Find where the given text appears and provide that cell's center as (X, Y) coordinate. 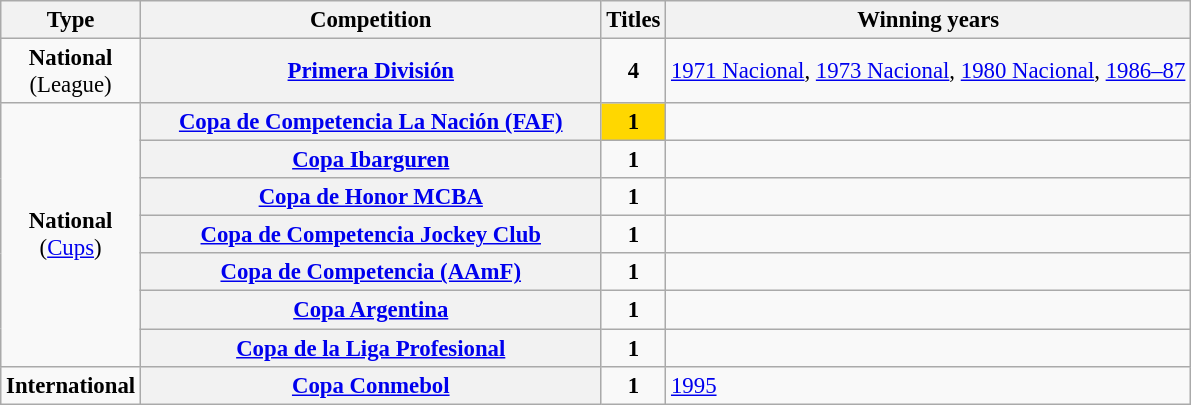
Copa Ibarguren (370, 160)
International (71, 385)
Copa de la Liga Profesional (370, 348)
4 (634, 72)
Copa Conmebol (370, 385)
Winning years (928, 20)
Copa de Honor MCBA (370, 197)
Type (71, 20)
Copa de Competencia La Nación (FAF) (370, 122)
Titles (634, 20)
1995 (928, 385)
Copa de Competencia Jockey Club (370, 235)
1971 Nacional, 1973 Nacional, 1980 Nacional, 1986–87 (928, 72)
National(Cups) (71, 234)
Primera División (370, 72)
Copa de Competencia (AAmF) (370, 273)
National(League) (71, 72)
Competition (370, 20)
Copa Argentina (370, 310)
